For the text-containing cell, return its midpoint in [x, y] coordinate format. 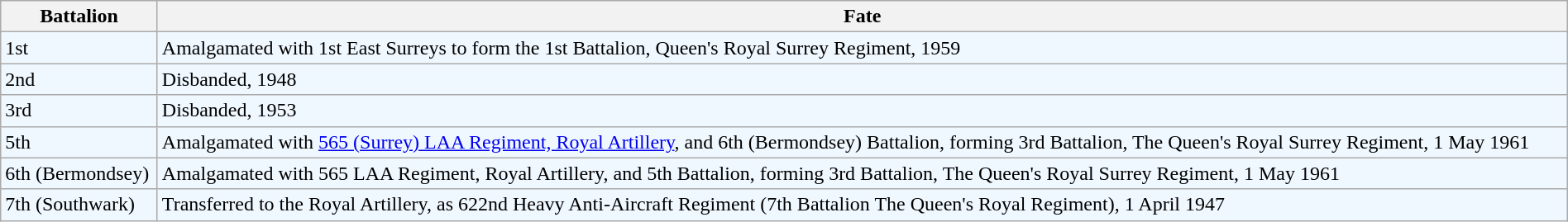
Amalgamated with 565 LAA Regiment, Royal Artillery, and 5th Battalion, forming 3rd Battalion, The Queen's Royal Surrey Regiment, 1 May 1961 [862, 173]
Amalgamated with 1st East Surreys to form the 1st Battalion, Queen's Royal Surrey Regiment, 1959 [862, 48]
3rd [79, 111]
Fate [862, 17]
Transferred to the Royal Artillery, as 622nd Heavy Anti-Aircraft Regiment (7th Battalion The Queen's Royal Regiment), 1 April 1947 [862, 205]
2nd [79, 79]
Disbanded, 1953 [862, 111]
5th [79, 142]
6th (Bermondsey) [79, 173]
Disbanded, 1948 [862, 79]
Battalion [79, 17]
1st [79, 48]
7th (Southwark) [79, 205]
